Capture the cell that displays the provided text and extract its [X, Y] central coordinate. 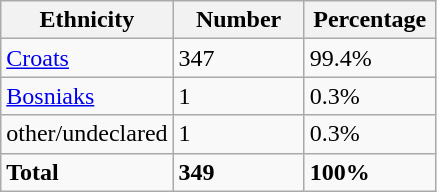
349 [238, 172]
100% [370, 172]
Total [87, 172]
Croats [87, 58]
other/undeclared [87, 134]
Percentage [370, 20]
347 [238, 58]
Bosniaks [87, 96]
Ethnicity [87, 20]
Number [238, 20]
99.4% [370, 58]
